Pinpoint the cell where the given text exists, returning its [X, Y] midpoint coordinate. 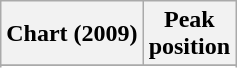
Chart (2009) [72, 34]
Peakposition [189, 34]
